From the cell containing the given text, extract its center point as (x, y) coordinate. 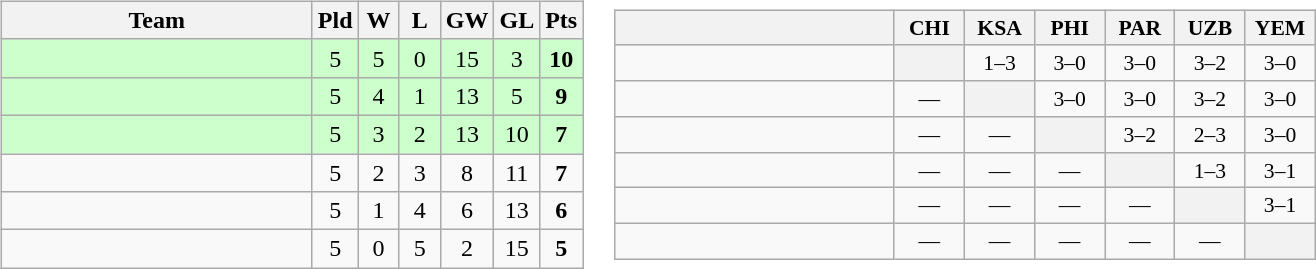
9 (562, 96)
PAR (1140, 28)
Pts (562, 20)
GL (517, 20)
PHI (1070, 28)
UZB (1210, 28)
11 (517, 173)
YEM (1280, 28)
CHI (929, 28)
GW (467, 20)
8 (467, 173)
KSA (999, 28)
Team (156, 20)
L (420, 20)
Pld (335, 20)
W (378, 20)
2–3 (1210, 135)
